Search for the cell housing the specified text and yield its (X, Y) center coordinate. 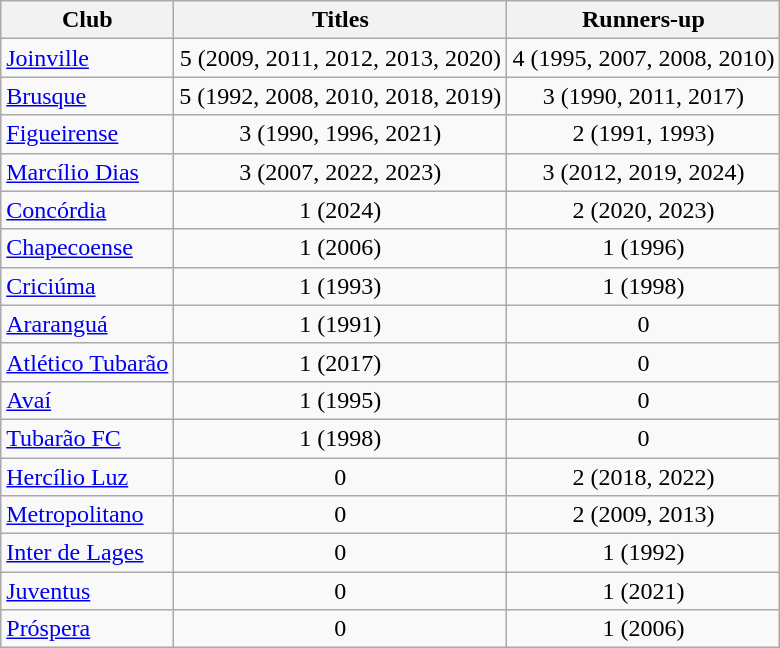
4 (1995, 2007, 2008, 2010) (644, 58)
Próspera (88, 629)
3 (2007, 2022, 2023) (340, 172)
5 (2009, 2011, 2012, 2013, 2020) (340, 58)
Marcílio Dias (88, 172)
Brusque (88, 96)
1 (2024) (340, 210)
Tubarão FC (88, 438)
1 (2017) (340, 362)
2 (2009, 2013) (644, 515)
Joinville (88, 58)
2 (1991, 1993) (644, 134)
5 (1992, 2008, 2010, 2018, 2019) (340, 96)
1 (1991) (340, 324)
2 (2020, 2023) (644, 210)
Metropolitano (88, 515)
1 (1992) (644, 553)
Figueirense (88, 134)
3 (2012, 2019, 2024) (644, 172)
1 (1993) (340, 286)
2 (2018, 2022) (644, 477)
Concórdia (88, 210)
Titles (340, 20)
3 (1990, 1996, 2021) (340, 134)
Runners-up (644, 20)
1 (1996) (644, 248)
Hercílio Luz (88, 477)
Araranguá (88, 324)
Avaí (88, 400)
3 (1990, 2011, 2017) (644, 96)
1 (1995) (340, 400)
1 (2021) (644, 591)
Atlético Tubarão (88, 362)
Inter de Lages (88, 553)
Criciúma (88, 286)
Juventus (88, 591)
Chapecoense (88, 248)
Club (88, 20)
